Find where the given text appears and provide that cell's center as [X, Y] coordinate. 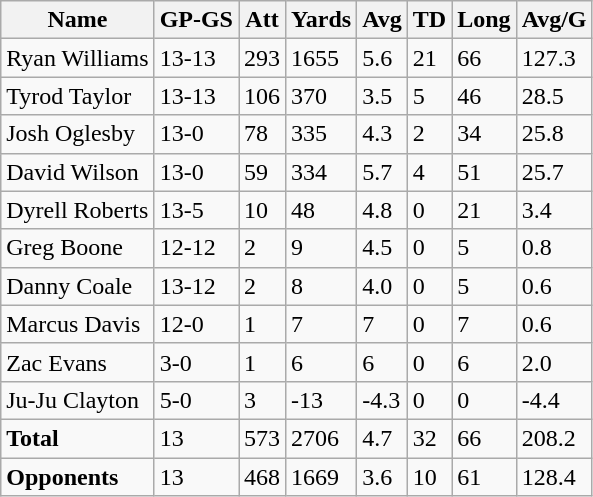
Avg [382, 20]
208.2 [554, 438]
-4.4 [554, 400]
370 [322, 96]
Att [262, 20]
Ju-Ju Clayton [78, 400]
4.7 [382, 438]
Greg Boone [78, 248]
Josh Oglesby [78, 134]
1655 [322, 58]
2.0 [554, 362]
9 [322, 248]
12-12 [196, 248]
13-5 [196, 210]
61 [484, 477]
51 [484, 172]
32 [429, 438]
59 [262, 172]
25.7 [554, 172]
78 [262, 134]
-13 [322, 400]
3.6 [382, 477]
4.5 [382, 248]
28.5 [554, 96]
48 [322, 210]
Yards [322, 20]
4.8 [382, 210]
Marcus Davis [78, 324]
12-0 [196, 324]
TD [429, 20]
25.8 [554, 134]
4.0 [382, 286]
335 [322, 134]
128.4 [554, 477]
Avg/G [554, 20]
4 [429, 172]
0.8 [554, 248]
3.5 [382, 96]
4.3 [382, 134]
106 [262, 96]
3 [262, 400]
Ryan Williams [78, 58]
573 [262, 438]
2706 [322, 438]
46 [484, 96]
Dyrell Roberts [78, 210]
127.3 [554, 58]
293 [262, 58]
8 [322, 286]
5.6 [382, 58]
5.7 [382, 172]
-4.3 [382, 400]
3.4 [554, 210]
468 [262, 477]
13-12 [196, 286]
1669 [322, 477]
Zac Evans [78, 362]
Total [78, 438]
34 [484, 134]
Name [78, 20]
5-0 [196, 400]
Tyrod Taylor [78, 96]
Opponents [78, 477]
334 [322, 172]
GP-GS [196, 20]
David Wilson [78, 172]
3-0 [196, 362]
Long [484, 20]
Danny Coale [78, 286]
